Find where the given text appears and provide that cell's center as [x, y] coordinate. 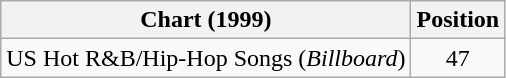
Position [458, 20]
US Hot R&B/Hip-Hop Songs (Billboard) [206, 58]
Chart (1999) [206, 20]
47 [458, 58]
